Return the (x, y) coordinate for the center point of the cell that contains the specified text.  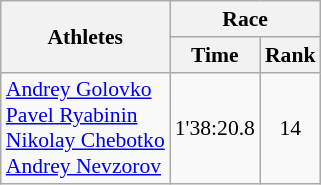
Rank (290, 55)
14 (290, 128)
Andrey GolovkoPavel RyabininNikolay ChebotkoAndrey Nevzorov (86, 128)
Time (215, 55)
Race (246, 19)
Athletes (86, 36)
1'38:20.8 (215, 128)
